Find where the given text appears and provide that cell's center as [X, Y] coordinate. 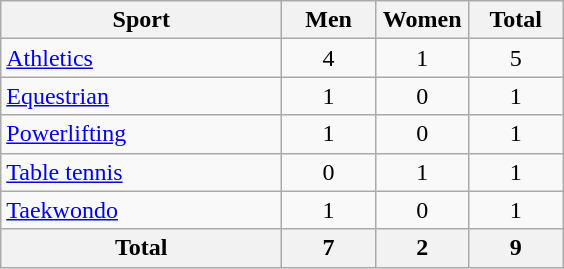
Table tennis [142, 172]
Sport [142, 20]
Men [329, 20]
7 [329, 248]
Powerlifting [142, 134]
Taekwondo [142, 210]
Equestrian [142, 96]
Athletics [142, 58]
2 [422, 248]
4 [329, 58]
Women [422, 20]
9 [516, 248]
5 [516, 58]
